Find where the given text appears and provide that cell's center as [x, y] coordinate. 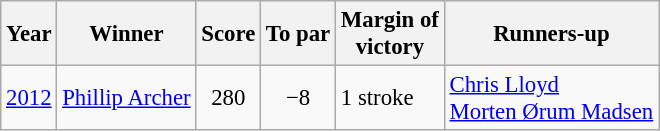
1 stroke [390, 98]
Runners-up [551, 34]
Phillip Archer [126, 98]
Year [29, 34]
Score [228, 34]
Margin ofvictory [390, 34]
To par [298, 34]
−8 [298, 98]
280 [228, 98]
Chris Lloyd Morten Ørum Madsen [551, 98]
2012 [29, 98]
Winner [126, 34]
